Return [X, Y] of the center of cell containing provided text 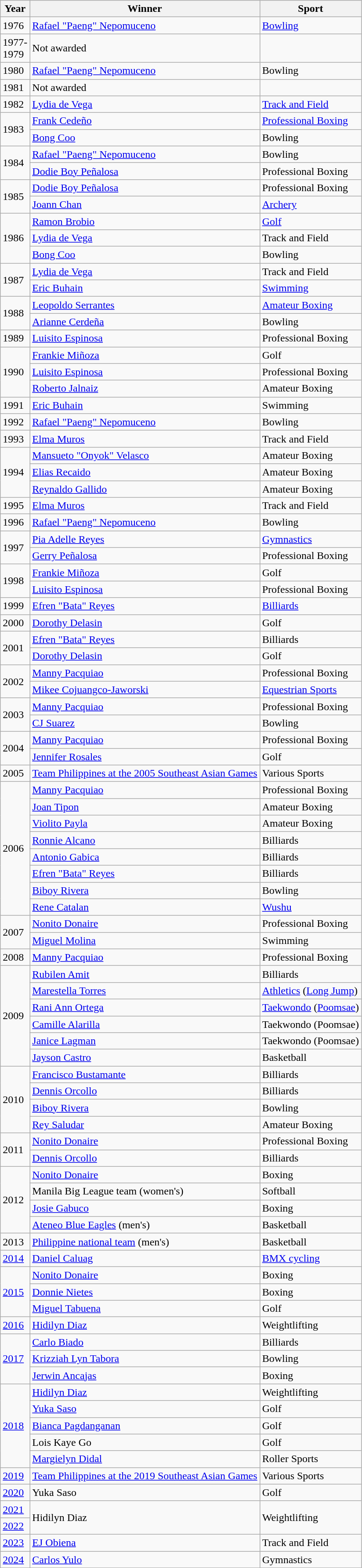
2006 [15, 849]
1986 [15, 238]
2011 [15, 1150]
Pia Adelle Reyes [145, 539]
Margielyn Didal [145, 1459]
2018 [15, 1426]
Bianca Pagdanganan [145, 1426]
1990 [15, 372]
Lois Kaye Go [145, 1442]
2014 [15, 1258]
Jayson Castro [145, 1058]
2005 [15, 773]
Francisco Bustamante [145, 1074]
Wushu [310, 907]
Jennifer Rosales [145, 756]
Softball [310, 1191]
BMX cycling [310, 1258]
2017 [15, 1359]
Mikee Cojuangco-Jaworski [145, 690]
2021 [15, 1509]
Leopoldo Serrantes [145, 305]
Janice Lagman [145, 1041]
Gerry Peñalosa [145, 556]
Ateneo Blue Eagles (men's) [145, 1225]
Team Philippines at the 2019 Southeast Asian Games [145, 1476]
2012 [15, 1200]
Mansueto "Onyok" Velasco [145, 455]
2016 [15, 1325]
1977-1979 [15, 48]
Violito Payla [145, 824]
CJ Suarez [145, 723]
1983 [15, 129]
2022 [15, 1526]
Josie Gabuco [145, 1208]
2013 [15, 1241]
2009 [15, 1016]
2004 [15, 748]
2003 [15, 715]
Reynaldo Gallido [145, 489]
1982 [15, 104]
Marestella Torres [145, 991]
1993 [15, 439]
Arianne Cerdeña [145, 322]
Miguel Tabuena [145, 1309]
1997 [15, 548]
Camille Alarilla [145, 1024]
1987 [15, 280]
Jerwin Ancajas [145, 1376]
Miguel Molina [145, 940]
2015 [15, 1292]
Carlos Yulo [145, 1560]
Team Philippines at the 2005 Southeast Asian Games [145, 773]
Manila Big League team (women's) [145, 1191]
1980 [15, 71]
1998 [15, 581]
2002 [15, 681]
2020 [15, 1492]
2024 [15, 1560]
1991 [15, 405]
1985 [15, 196]
1994 [15, 472]
2000 [15, 623]
Joann Chan [145, 204]
2010 [15, 1100]
2019 [15, 1476]
Rey Saludar [145, 1125]
Rani Ann Ortega [145, 1007]
1989 [15, 338]
Carlo Biado [145, 1342]
1995 [15, 506]
1976 [15, 25]
Philippine national team (men's) [145, 1241]
Sport [310, 9]
Roberto Jalnaiz [145, 388]
Antonio Gabica [145, 857]
Krizziah Lyn Tabora [145, 1359]
Roller Sports [310, 1459]
Athletics (Long Jump) [310, 991]
Year [15, 9]
Equestrian Sports [310, 690]
Winner [145, 9]
Rene Catalan [145, 907]
1996 [15, 523]
2007 [15, 932]
1984 [15, 163]
Archery [310, 204]
Daniel Caluag [145, 1258]
2023 [15, 1543]
1988 [15, 313]
Frank Cedeño [145, 121]
Elias Recaido [145, 472]
Joan Tipon [145, 807]
2008 [15, 957]
1999 [15, 606]
EJ Obiena [145, 1543]
2001 [15, 648]
Ronnie Alcano [145, 840]
1992 [15, 422]
Ramon Brobio [145, 221]
1981 [15, 87]
Donnie Nietes [145, 1292]
Rubilen Amit [145, 974]
